Determine the (X, Y) coordinate at the center of the cell enclosing the given text.  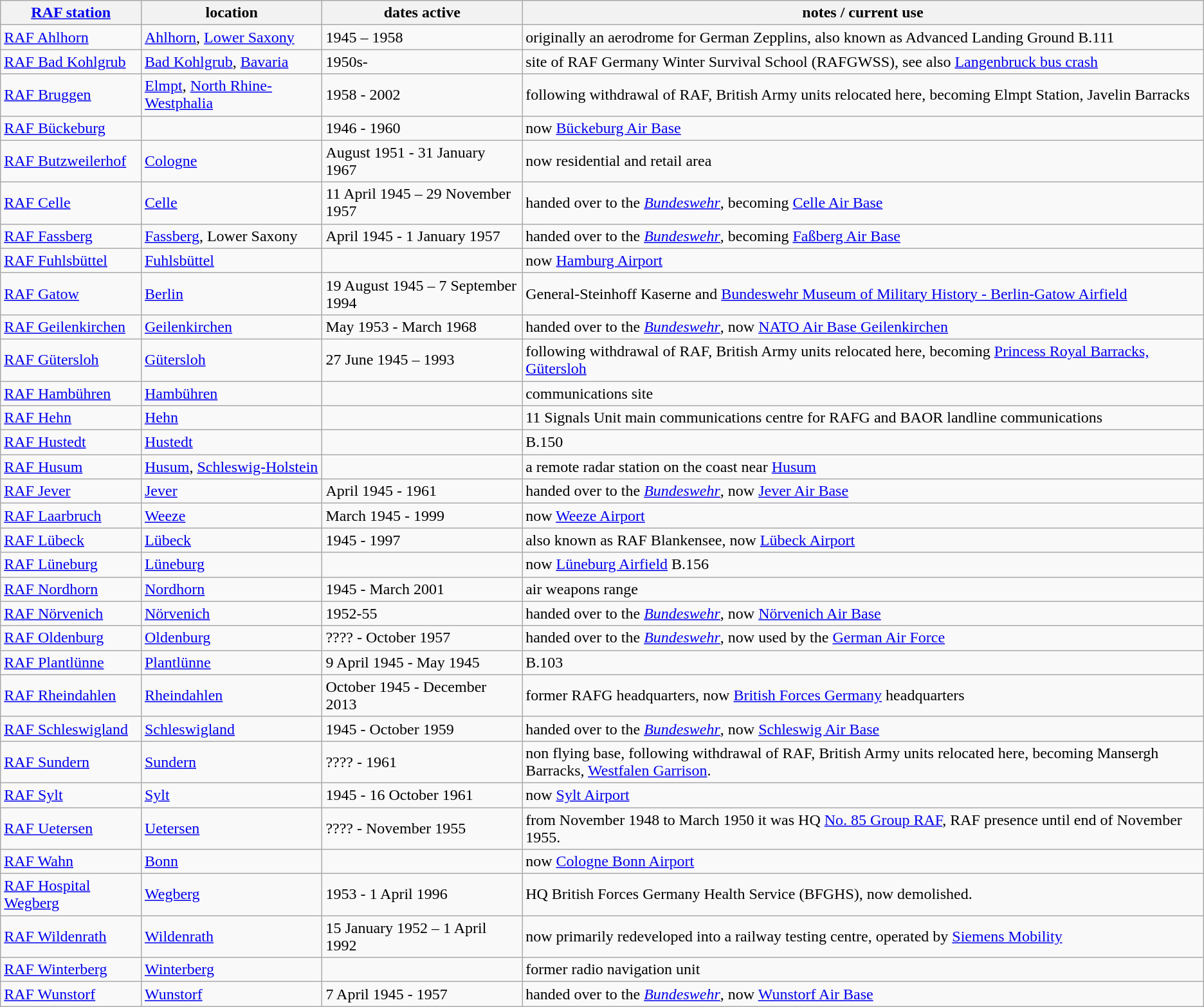
RAF Bruggen (71, 95)
former RAFG headquarters, now British Forces Germany headquarters (863, 696)
Rheindahlen (232, 696)
B.150 (863, 442)
air weapons range (863, 589)
General-Steinhoff Kaserne and Bundeswehr Museum of Military History - Berlin-Gatow Airfield (863, 293)
RAF Hambühren (71, 393)
handed over to the Bundeswehr, now used by the German Air Force (863, 638)
RAF Hustedt (71, 442)
Geilenkirchen (232, 327)
Bonn (232, 862)
???? - October 1957 (422, 638)
RAF Fassberg (71, 236)
RAF Sylt (71, 795)
Fassberg, Lower Saxony (232, 236)
originally an aerodrome for German Zepplins, also known as Advanced Landing Ground B.111 (863, 37)
now Bückeburg Air Base (863, 128)
RAF Nörvenich (71, 613)
a remote radar station on the coast near Husum (863, 467)
RAF Laarbruch (71, 516)
RAF Butzweilerhof (71, 161)
now Weeze Airport (863, 516)
former radio navigation unit (863, 970)
RAF station (71, 13)
Elmpt, North Rhine-Westphalia (232, 95)
October 1945 - December 2013 (422, 696)
Hambühren (232, 393)
Hustedt (232, 442)
RAF Wildenrath (71, 936)
Hehn (232, 418)
RAF Wunstorf (71, 994)
11 April 1945 – 29 November 1957 (422, 203)
1946 - 1960 (422, 128)
RAF Wahn (71, 862)
???? - November 1955 (422, 828)
RAF Bad Kohlgrub (71, 62)
following withdrawal of RAF, British Army units relocated here, becoming Elmpt Station, Javelin Barracks (863, 95)
Gütersloh (232, 360)
site of RAF Germany Winter Survival School (RAFGWSS), see also Langenbruck bus crash (863, 62)
1953 - 1 April 1996 (422, 895)
RAF Oldenburg (71, 638)
RAF Celle (71, 203)
Nordhorn (232, 589)
???? - 1961 (422, 761)
non flying base, following withdrawal of RAF, British Army units relocated here, becoming Mansergh Barracks, Westfalen Garrison. (863, 761)
now Hamburg Airport (863, 260)
Fuhlsbüttel (232, 260)
Sundern (232, 761)
Winterberg (232, 970)
HQ British Forces Germany Health Service (BFGHS), now demolished. (863, 895)
Husum, Schleswig-Holstein (232, 467)
handed over to the Bundeswehr, becoming Celle Air Base (863, 203)
1945 - March 2001 (422, 589)
RAF Nordhorn (71, 589)
RAF Winterberg (71, 970)
1945 - 16 October 1961 (422, 795)
Ahlhorn, Lower Saxony (232, 37)
RAF Sundern (71, 761)
Jever (232, 491)
April 1945 - 1961 (422, 491)
Schleswigland (232, 729)
Oldenburg (232, 638)
Uetersen (232, 828)
Plantlünne (232, 662)
Lüneburg (232, 565)
Celle (232, 203)
7 April 1945 - 1957 (422, 994)
now residential and retail area (863, 161)
1952-55 (422, 613)
location (232, 13)
Lübeck (232, 540)
RAF Lüneburg (71, 565)
handed over to the Bundeswehr, now Schleswig Air Base (863, 729)
April 1945 - 1 January 1957 (422, 236)
B.103 (863, 662)
now Lüneburg Airfield B.156 (863, 565)
Nörvenich (232, 613)
Berlin (232, 293)
RAF Gatow (71, 293)
from November 1948 to March 1950 it was HQ No. 85 Group RAF, RAF presence until end of November 1955. (863, 828)
Cologne (232, 161)
now Sylt Airport (863, 795)
also known as RAF Blankensee, now Lübeck Airport (863, 540)
dates active (422, 13)
handed over to the Bundeswehr, now NATO Air Base Geilenkirchen (863, 327)
now Cologne Bonn Airport (863, 862)
Wildenrath (232, 936)
RAF Ahlhorn (71, 37)
RAF Husum (71, 467)
handed over to the Bundeswehr, now Nörvenich Air Base (863, 613)
RAF Fuhlsbüttel (71, 260)
RAF Uetersen (71, 828)
handed over to the Bundeswehr, now Jever Air Base (863, 491)
RAF Jever (71, 491)
RAF Hehn (71, 418)
9 April 1945 - May 1945 (422, 662)
RAF Lübeck (71, 540)
15 January 1952 – 1 April 1992 (422, 936)
Bad Kohlgrub, Bavaria (232, 62)
1945 - 1997 (422, 540)
Weeze (232, 516)
handed over to the Bundeswehr, becoming Faßberg Air Base (863, 236)
Wunstorf (232, 994)
1958 - 2002 (422, 95)
1945 - October 1959 (422, 729)
March 1945 - 1999 (422, 516)
RAF Gütersloh (71, 360)
1950s- (422, 62)
RAF Schleswigland (71, 729)
RAF Bückeburg (71, 128)
now primarily redeveloped into a railway testing centre, operated by Siemens Mobility (863, 936)
1945 – 1958 (422, 37)
RAF Geilenkirchen (71, 327)
notes / current use (863, 13)
11 Signals Unit main communications centre for RAFG and BAOR landline communications (863, 418)
19 August 1945 – 7 September 1994 (422, 293)
communications site (863, 393)
August 1951 - 31 January 1967 (422, 161)
following withdrawal of RAF, British Army units relocated here, becoming Princess Royal Barracks, Gütersloh (863, 360)
handed over to the Bundeswehr, now Wunstorf Air Base (863, 994)
27 June 1945 – 1993 (422, 360)
RAF Plantlünne (71, 662)
RAF Rheindahlen (71, 696)
May 1953 - March 1968 (422, 327)
RAF Hospital Wegberg (71, 895)
Wegberg (232, 895)
Sylt (232, 795)
